Return the [x, y] coordinate for the center point of the cell that contains the specified text.  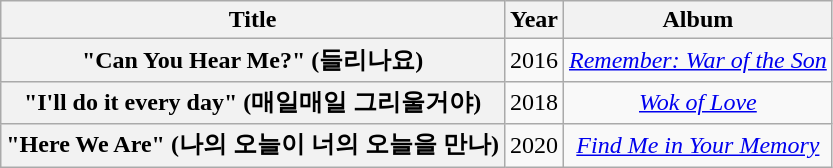
2016 [534, 60]
Year [534, 20]
Find Me in Your Memory [698, 146]
"I'll do it every day" (매일매일 그리울거야) [253, 102]
Title [253, 20]
Remember: War of the Son [698, 60]
2018 [534, 102]
"Can You Hear Me?" (들리나요) [253, 60]
Wok of Love [698, 102]
2020 [534, 146]
"Here We Are" (나의 오늘이 너의 오늘을 만나) [253, 146]
Album [698, 20]
